Provide the [x, y] coordinate of the cell's center where the given text is located.  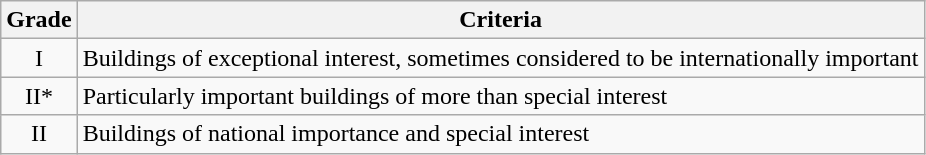
Buildings of exceptional interest, sometimes considered to be internationally important [500, 58]
II* [39, 96]
Particularly important buildings of more than special interest [500, 96]
Buildings of national importance and special interest [500, 134]
Grade [39, 20]
Criteria [500, 20]
I [39, 58]
II [39, 134]
